Find where the given text appears and provide that cell's center as [x, y] coordinate. 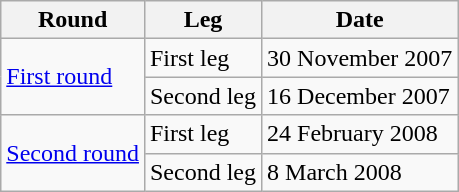
8 March 2008 [360, 172]
30 November 2007 [360, 58]
16 December 2007 [360, 96]
Leg [202, 20]
Second round [73, 153]
24 February 2008 [360, 134]
First round [73, 77]
Round [73, 20]
Date [360, 20]
